Extract the (x, y) coordinate from the center of the cell holding the provided text.  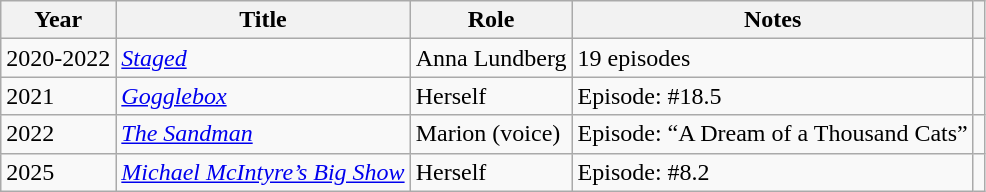
Title (263, 20)
Anna Lundberg (491, 58)
The Sandman (263, 134)
Episode: “A Dream of a Thousand Cats” (772, 134)
Michael McIntyre’s Big Show (263, 172)
Role (491, 20)
Year (58, 20)
Marion (voice) (491, 134)
2022 (58, 134)
Gogglebox (263, 96)
Staged (263, 58)
Episode: #18.5 (772, 96)
Notes (772, 20)
2025 (58, 172)
2021 (58, 96)
Episode: #8.2 (772, 172)
2020-2022 (58, 58)
19 episodes (772, 58)
